Extract the (X, Y) coordinate from the center of the cell holding the provided text.  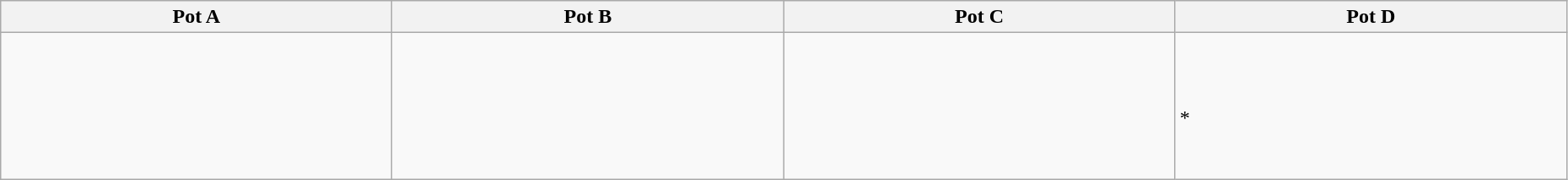
Pot D (1371, 17)
* (1371, 106)
Pot B (588, 17)
Pot C (979, 17)
Pot A (197, 17)
